Locate the cell with the specified text and output its [x, y] center coordinate. 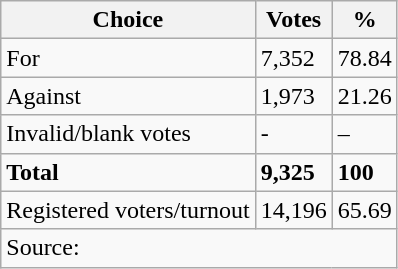
Against [128, 96]
Source: [199, 248]
7,352 [294, 58]
1,973 [294, 96]
– [364, 134]
9,325 [294, 172]
Registered voters/turnout [128, 210]
Invalid/blank votes [128, 134]
100 [364, 172]
- [294, 134]
78.84 [364, 58]
21.26 [364, 96]
65.69 [364, 210]
Choice [128, 20]
Votes [294, 20]
14,196 [294, 210]
% [364, 20]
For [128, 58]
Total [128, 172]
